Pinpoint the cell where the given text exists, returning its (X, Y) midpoint coordinate. 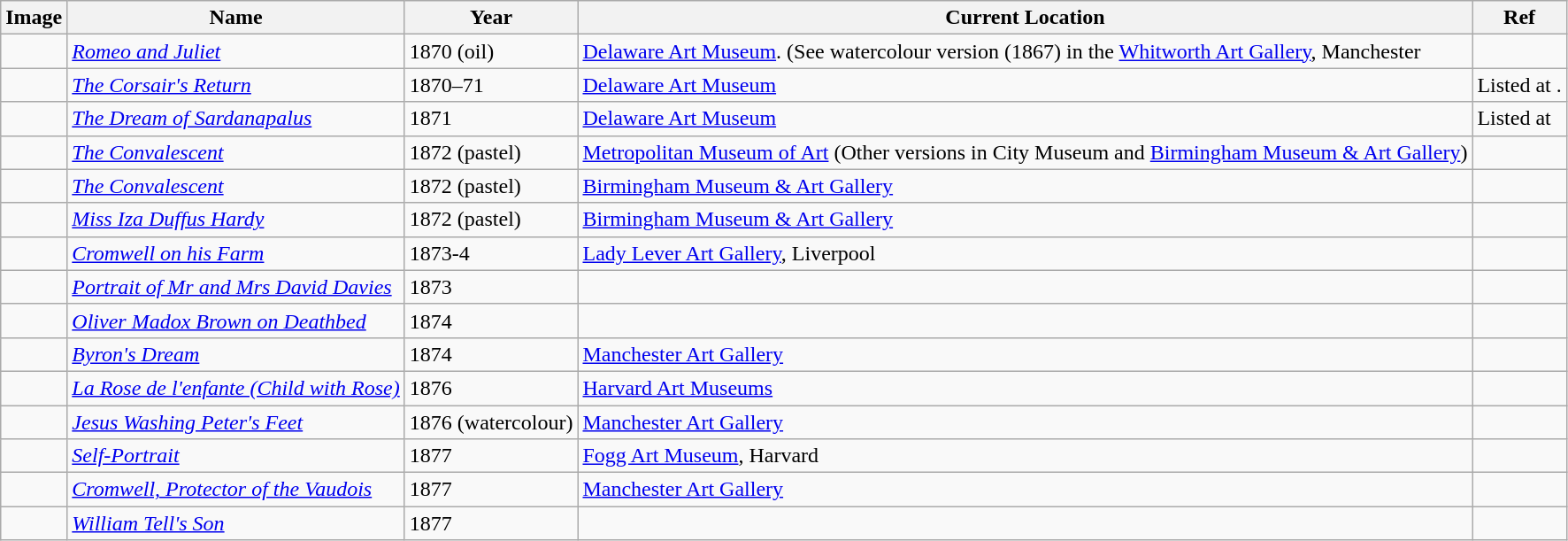
Image (34, 18)
Lady Lever Art Gallery, Liverpool (1025, 253)
Harvard Art Museums (1025, 388)
1870 (oil) (491, 51)
Portrait of Mr and Mrs David Davies (235, 287)
Year (491, 18)
La Rose de l'enfante (Child with Rose) (235, 388)
Byron's Dream (235, 354)
1873-4 (491, 253)
Oliver Madox Brown on Deathbed (235, 321)
The Corsair's Return (235, 85)
Delaware Art Museum. (See watercolour version (1867) in the Whitworth Art Gallery, Manchester (1025, 51)
William Tell's Son (235, 523)
Listed at . (1519, 85)
Miss Iza Duffus Hardy (235, 220)
The Dream of Sardanapalus (235, 119)
Fogg Art Museum, Harvard (1025, 456)
Name (235, 18)
1870–71 (491, 85)
Metropolitan Museum of Art (Other versions in City Museum and Birmingham Museum & Art Gallery) (1025, 152)
Ref (1519, 18)
Jesus Washing Peter's Feet (235, 422)
1876 (491, 388)
Current Location (1025, 18)
Cromwell, Protector of the Vaudois (235, 490)
1873 (491, 287)
Cromwell on his Farm (235, 253)
1871 (491, 119)
Listed at (1519, 119)
1876 (watercolour) (491, 422)
Romeo and Juliet (235, 51)
Self-Portrait (235, 456)
